Detect which cell encompasses the target text, then output its (X, Y) center coordinate. 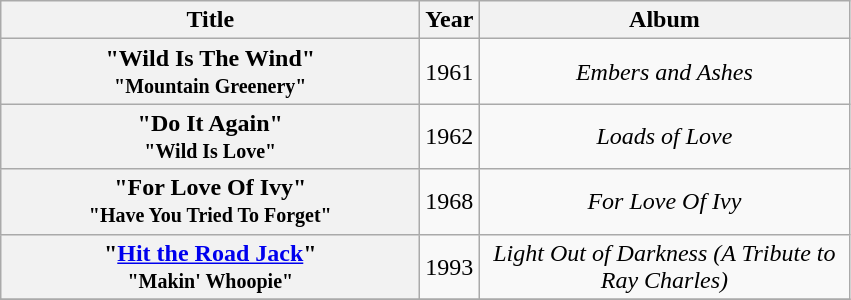
"Do It Again""Wild Is Love" (210, 136)
"Hit the Road Jack""Makin' Whoopie" (210, 266)
Light Out of Darkness (A Tribute to Ray Charles) (664, 266)
1961 (450, 72)
"Wild Is The Wind""Mountain Greenery" (210, 72)
Album (664, 20)
Loads of Love (664, 136)
For Love Of Ivy (664, 202)
1993 (450, 266)
Year (450, 20)
1968 (450, 202)
Embers and Ashes (664, 72)
1962 (450, 136)
Title (210, 20)
"For Love Of Ivy""Have You Tried To Forget" (210, 202)
